Search for the cell housing the specified text and yield its [x, y] center coordinate. 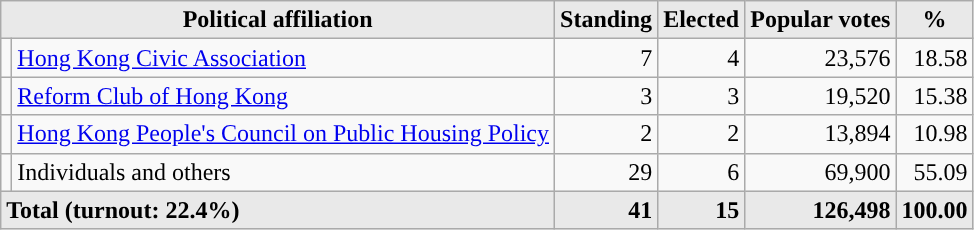
Political affiliation [278, 20]
Hong Kong Civic Association [284, 58]
Standing [606, 20]
4 [702, 58]
15 [702, 210]
Individuals and others [284, 172]
Total (turnout: 22.4%) [278, 210]
Popular votes [820, 20]
100.00 [934, 210]
7 [606, 58]
10.98 [934, 134]
69,900 [820, 172]
Reform Club of Hong Kong [284, 96]
55.09 [934, 172]
23,576 [820, 58]
18.58 [934, 58]
15.38 [934, 96]
Elected [702, 20]
% [934, 20]
6 [702, 172]
Hong Kong People's Council on Public Housing Policy [284, 134]
41 [606, 210]
29 [606, 172]
13,894 [820, 134]
126,498 [820, 210]
19,520 [820, 96]
